Scan for the cell matching the given text and deliver its [X, Y] coordinate at center. 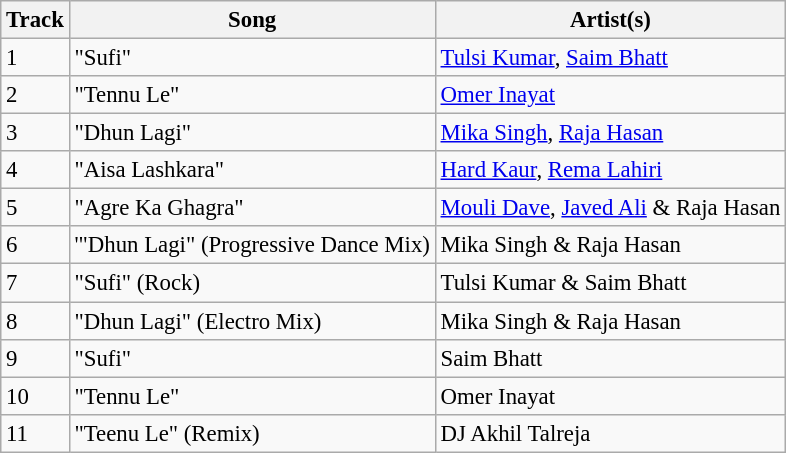
Saim Bhatt [610, 358]
6 [35, 245]
DJ Akhil Talreja [610, 433]
Mouli Dave, Javed Ali & Raja Hasan [610, 208]
Track [35, 20]
Song [252, 20]
Mika Singh, Raja Hasan [610, 133]
'"Dhun Lagi" (Progressive Dance Mix) [252, 245]
"Dhun Lagi" (Electro Mix) [252, 321]
Hard Kaur, Rema Lahiri [610, 170]
2 [35, 95]
Tulsi Kumar & Saim Bhatt [610, 283]
"Aisa Lashkara" [252, 170]
"Teenu Le" (Remix) [252, 433]
Artist(s) [610, 20]
4 [35, 170]
1 [35, 58]
"Agre Ka Ghagra" [252, 208]
5 [35, 208]
9 [35, 358]
"Dhun Lagi" [252, 133]
8 [35, 321]
10 [35, 396]
Tulsi Kumar, Saim Bhatt [610, 58]
11 [35, 433]
3 [35, 133]
7 [35, 283]
"Sufi" (Rock) [252, 283]
